Output the (x, y) coordinate of the center of the cell containing the given text.  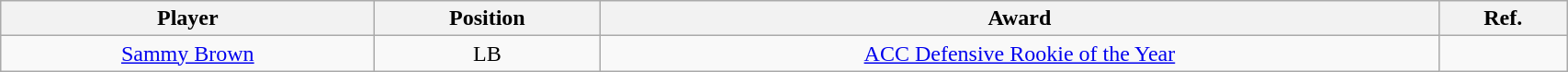
Award (1020, 18)
LB (487, 54)
Ref. (1503, 18)
Position (487, 18)
ACC Defensive Rookie of the Year (1020, 54)
Player (187, 18)
Sammy Brown (187, 54)
